From the cell containing the given text, extract its center point as (X, Y) coordinate. 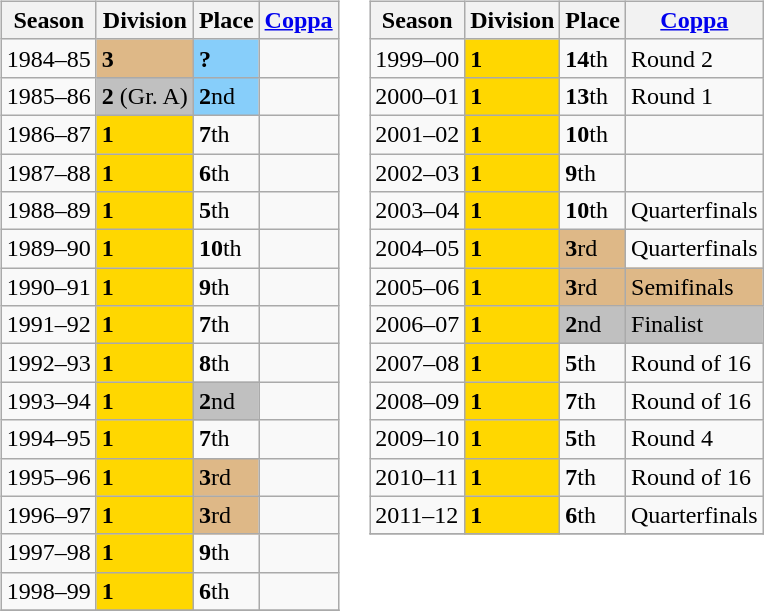
2010–11 (418, 477)
1989–90 (48, 249)
1999–00 (418, 58)
1988–89 (48, 211)
Round 1 (695, 96)
1994–95 (48, 439)
3 (144, 58)
1992–93 (48, 363)
13th (593, 96)
1987–88 (48, 173)
2009–10 (418, 439)
2004–05 (418, 249)
2000–01 (418, 96)
Finalist (695, 325)
1986–87 (48, 134)
2002–03 (418, 173)
1998–99 (48, 591)
2005–06 (418, 287)
2008–09 (418, 401)
1997–98 (48, 553)
2003–04 (418, 211)
Semifinals (695, 287)
Round 4 (695, 439)
1995–96 (48, 477)
8th (226, 363)
1984–85 (48, 58)
1996–97 (48, 515)
14th (593, 58)
1990–91 (48, 287)
2001–02 (418, 134)
1991–92 (48, 325)
2011–12 (418, 515)
Round 2 (695, 58)
2 (Gr. A) (144, 96)
? (226, 58)
2007–08 (418, 363)
1985–86 (48, 96)
2006–07 (418, 325)
1993–94 (48, 401)
